Return (x, y) of the center of cell containing provided text 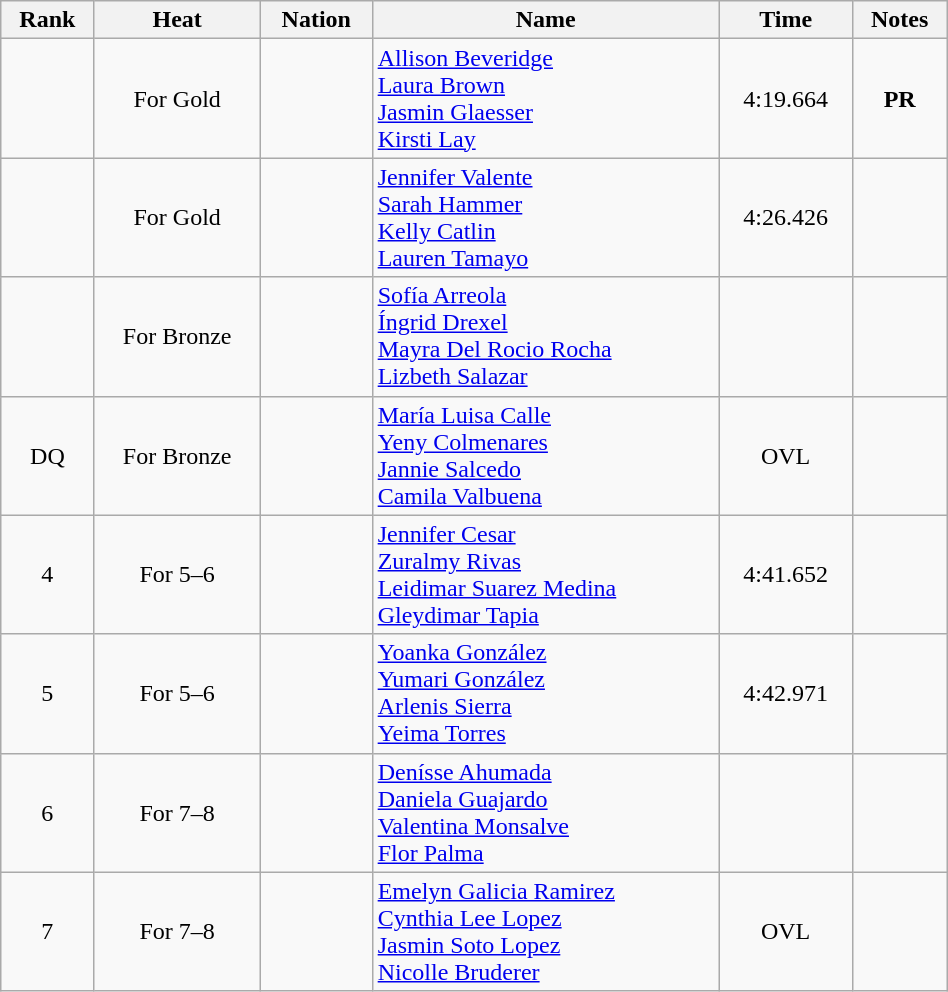
PR (900, 98)
Denísse AhumadaDaniela GuajardoValentina MonsalveFlor Palma (546, 812)
5 (48, 694)
DQ (48, 456)
Nation (316, 20)
7 (48, 932)
Jennifer ValenteSarah HammerKelly CatlinLauren Tamayo (546, 218)
4:42.971 (786, 694)
Yoanka GonzálezYumari GonzálezArlenis SierraYeima Torres (546, 694)
4:26.426 (786, 218)
Jennifer CesarZuralmy RivasLeidimar Suarez MedinaGleydimar Tapia (546, 574)
Name (546, 20)
4:41.652 (786, 574)
Rank (48, 20)
María Luisa CalleYeny ColmenaresJannie SalcedoCamila Valbuena (546, 456)
Allison BeveridgeLaura BrownJasmin GlaesserKirsti Lay (546, 98)
4 (48, 574)
4:19.664 (786, 98)
Heat (177, 20)
6 (48, 812)
Emelyn Galicia RamirezCynthia Lee LopezJasmin Soto LopezNicolle Bruderer (546, 932)
Time (786, 20)
Notes (900, 20)
Sofía ArreolaÍngrid DrexelMayra Del Rocio RochaLizbeth Salazar (546, 336)
